Provide the (x, y) coordinate of the cell's center where the given text is located.  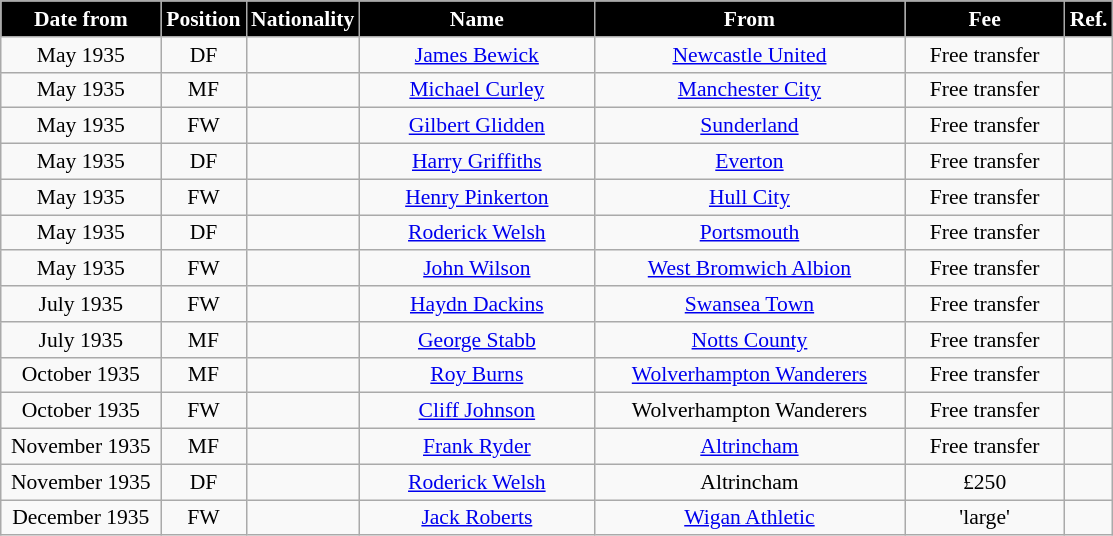
Jack Roberts (476, 518)
'large' (985, 518)
December 1935 (81, 518)
Everton (749, 162)
Wigan Athletic (749, 518)
Swansea Town (749, 304)
Henry Pinkerton (476, 197)
James Bewick (476, 55)
Hull City (749, 197)
Notts County (749, 340)
Manchester City (749, 90)
Nationality (302, 19)
Portsmouth (749, 233)
Gilbert Glidden (476, 126)
Sunderland (749, 126)
Fee (985, 19)
Cliff Johnson (476, 411)
Date from (81, 19)
Name (476, 19)
George Stabb (476, 340)
Frank Ryder (476, 447)
£250 (985, 482)
John Wilson (476, 269)
West Bromwich Albion (749, 269)
Roy Burns (476, 375)
Newcastle United (749, 55)
Harry Griffiths (476, 162)
Haydn Dackins (476, 304)
From (749, 19)
Position (204, 19)
Michael Curley (476, 90)
Ref. (1089, 19)
